Return [X, Y] of the center of cell containing provided text 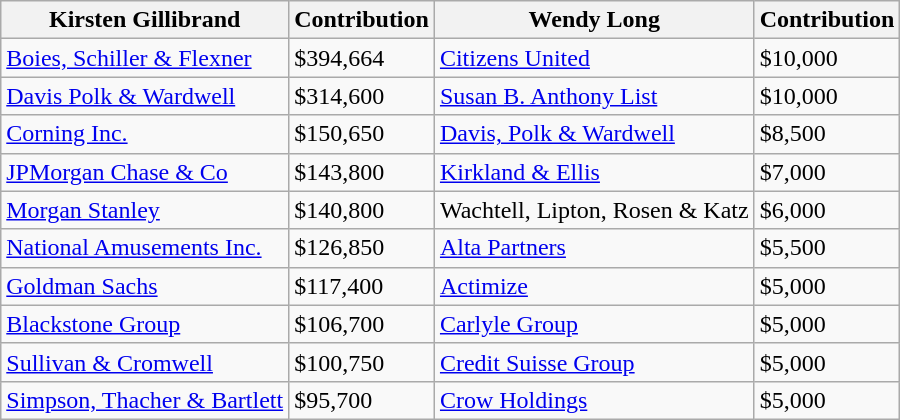
$95,700 [362, 400]
$314,600 [362, 96]
National Amusements Inc. [145, 248]
Simpson, Thacher & Bartlett [145, 400]
Credit Suisse Group [594, 362]
Susan B. Anthony List [594, 96]
Morgan Stanley [145, 210]
Kirkland & Ellis [594, 172]
Blackstone Group [145, 324]
Corning Inc. [145, 134]
Crow Holdings [594, 400]
Kirsten Gillibrand [145, 20]
$117,400 [362, 286]
Boies, Schiller & Flexner [145, 58]
Actimize [594, 286]
$143,800 [362, 172]
JPMorgan Chase & Co [145, 172]
Citizens United [594, 58]
Davis Polk & Wardwell [145, 96]
$394,664 [362, 58]
Sullivan & Cromwell [145, 362]
Carlyle Group [594, 324]
Wendy Long [594, 20]
$100,750 [362, 362]
$8,500 [827, 134]
$106,700 [362, 324]
Goldman Sachs [145, 286]
Davis, Polk & Wardwell [594, 134]
$126,850 [362, 248]
$6,000 [827, 210]
$140,800 [362, 210]
$7,000 [827, 172]
$5,500 [827, 248]
$150,650 [362, 134]
Alta Partners [594, 248]
Wachtell, Lipton, Rosen & Katz [594, 210]
